From the cell containing the given text, extract its center point as [x, y] coordinate. 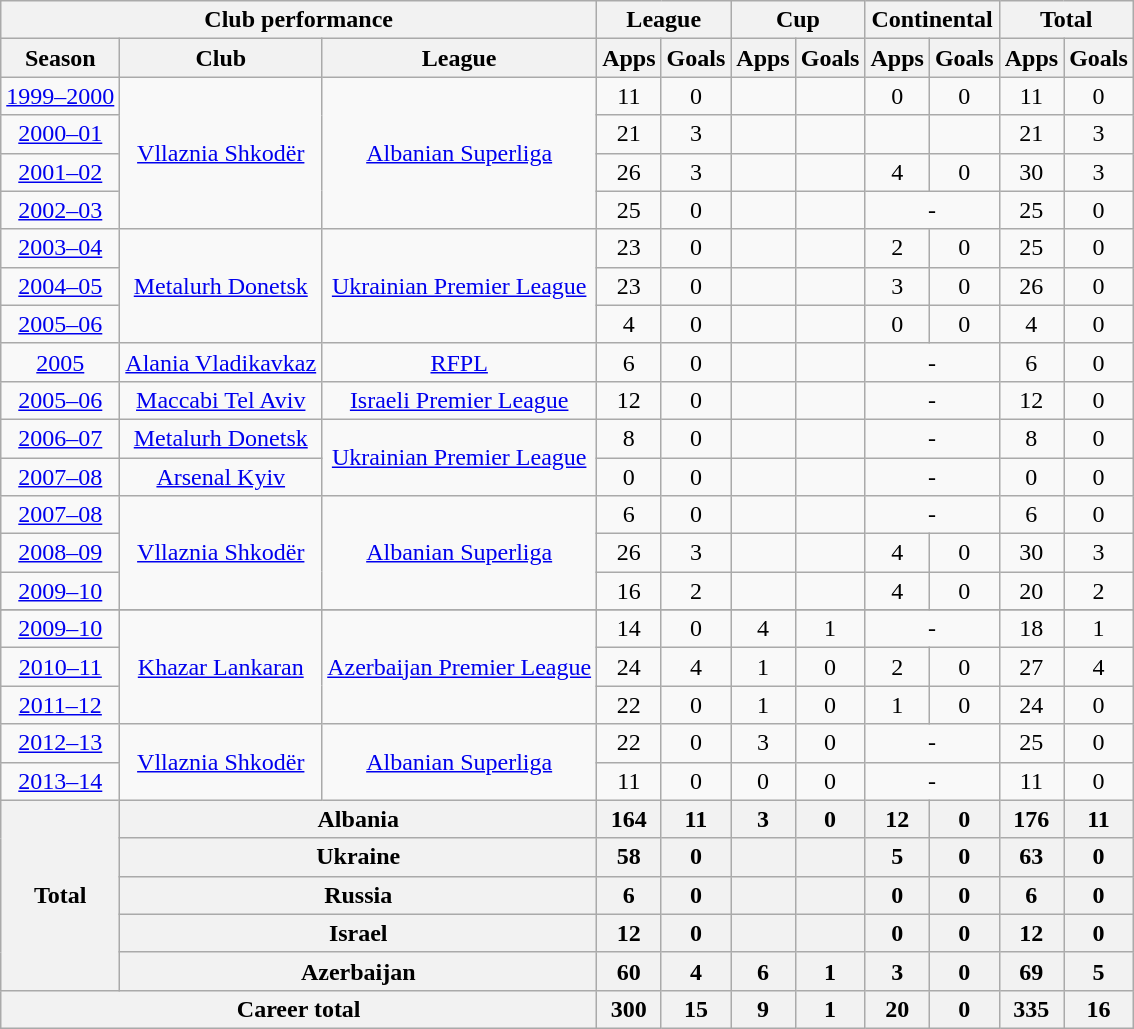
69 [1031, 971]
300 [629, 1009]
Ukraine [358, 857]
176 [1031, 819]
2010–11 [60, 667]
Azerbaijan Premier League [460, 667]
2012–13 [60, 743]
Continental [932, 20]
60 [629, 971]
Russia [358, 895]
9 [763, 1009]
2013–14 [60, 781]
Club performance [299, 20]
Maccabi Tel Aviv [221, 400]
2001–02 [60, 172]
14 [629, 629]
Israel [358, 933]
1999–2000 [60, 96]
2006–07 [60, 438]
Cup [798, 20]
Azerbaijan [358, 971]
2005 [60, 362]
2004–05 [60, 286]
335 [1031, 1009]
2008–09 [60, 553]
63 [1031, 857]
15 [696, 1009]
Club [221, 58]
Career total [299, 1009]
Israeli Premier League [460, 400]
Albania [358, 819]
RFPL [460, 362]
Khazar Lankaran [221, 667]
Alania Vladikavkaz [221, 362]
58 [629, 857]
2003–04 [60, 248]
Season [60, 58]
27 [1031, 667]
2002–03 [60, 210]
2011–12 [60, 705]
Arsenal Kyiv [221, 477]
164 [629, 819]
2000–01 [60, 134]
18 [1031, 629]
